Find where the given text appears and provide that cell's center as (X, Y) coordinate. 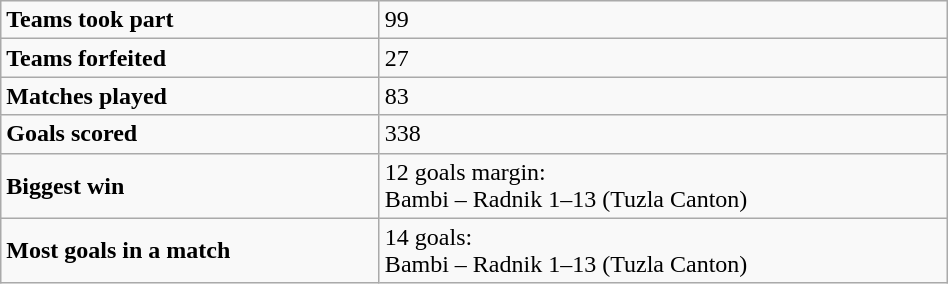
Teams forfeited (190, 58)
Biggest win (190, 186)
Most goals in a match (190, 250)
Teams took part (190, 20)
12 goals margin:Bambi – Radnik 1–13 (Tuzla Canton) (663, 186)
83 (663, 96)
99 (663, 20)
Matches played (190, 96)
27 (663, 58)
14 goals:Bambi – Radnik 1–13 (Tuzla Canton) (663, 250)
Goals scored (190, 134)
338 (663, 134)
